Search for the cell housing the specified text and yield its [x, y] center coordinate. 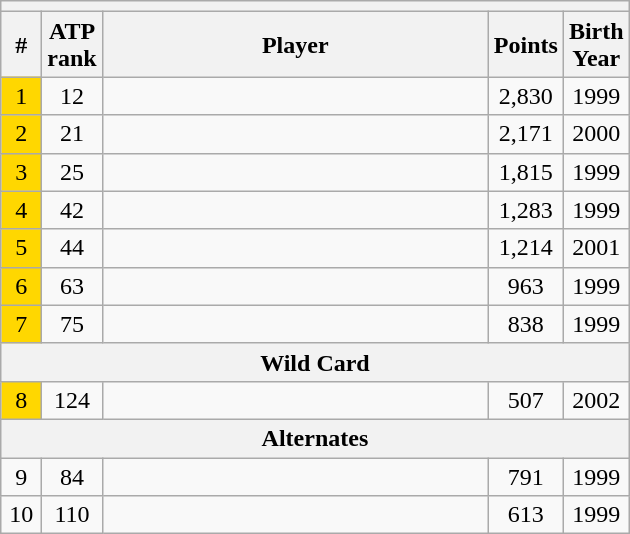
Player [295, 44]
4 [22, 210]
2001 [596, 248]
Points [526, 44]
ATP rank [72, 44]
963 [526, 286]
Alternates [315, 438]
21 [72, 134]
25 [72, 172]
Wild Card [315, 362]
2000 [596, 134]
6 [22, 286]
84 [72, 477]
2 [22, 134]
507 [526, 400]
42 [72, 210]
12 [72, 96]
Birth Year [596, 44]
2002 [596, 400]
3 [22, 172]
110 [72, 515]
75 [72, 324]
8 [22, 400]
1,283 [526, 210]
5 [22, 248]
9 [22, 477]
1 [22, 96]
63 [72, 286]
44 [72, 248]
10 [22, 515]
124 [72, 400]
838 [526, 324]
791 [526, 477]
# [22, 44]
7 [22, 324]
2,171 [526, 134]
1,214 [526, 248]
613 [526, 515]
2,830 [526, 96]
1,815 [526, 172]
